Return the (x, y) coordinate for the center point of the cell that contains the specified text.  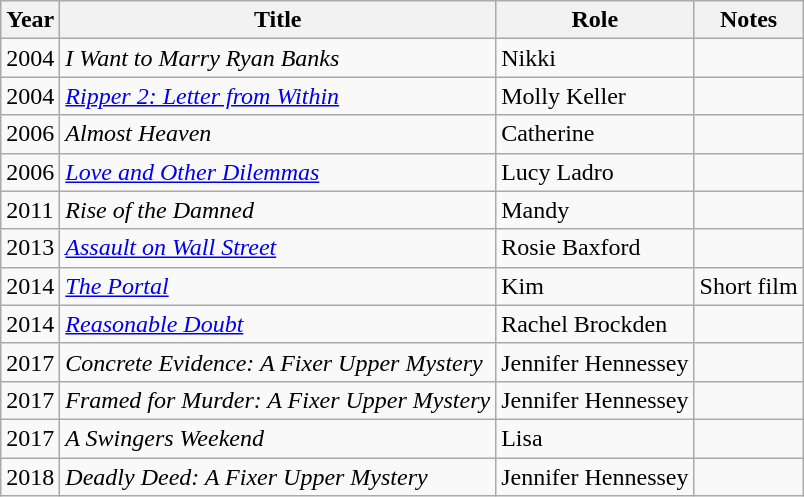
Rise of the Damned (278, 210)
Reasonable Doubt (278, 324)
Love and Other Dilemmas (278, 172)
Notes (748, 20)
Nikki (595, 58)
Role (595, 20)
Short film (748, 286)
Concrete Evidence: A Fixer Upper Mystery (278, 362)
Almost Heaven (278, 134)
The Portal (278, 286)
I Want to Marry Ryan Banks (278, 58)
Kim (595, 286)
Lisa (595, 438)
Mandy (595, 210)
Ripper 2: Letter from Within (278, 96)
Year (30, 20)
Framed for Murder: A Fixer Upper Mystery (278, 400)
Rachel Brockden (595, 324)
2011 (30, 210)
2013 (30, 248)
Lucy Ladro (595, 172)
A Swingers Weekend (278, 438)
2018 (30, 477)
Assault on Wall Street (278, 248)
Catherine (595, 134)
Deadly Deed: A Fixer Upper Mystery (278, 477)
Molly Keller (595, 96)
Rosie Baxford (595, 248)
Title (278, 20)
